Capture the cell that displays the provided text and extract its [x, y] central coordinate. 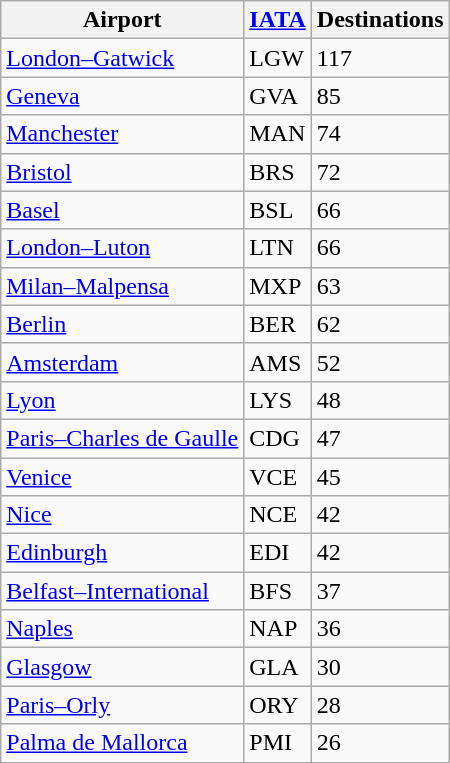
NCE [278, 515]
Nice [122, 515]
LTN [278, 248]
MXP [278, 286]
GLA [278, 667]
52 [380, 362]
LGW [278, 58]
Lyon [122, 400]
GVA [278, 96]
Paris–Charles de Gaulle [122, 438]
VCE [278, 477]
Edinburgh [122, 553]
BER [278, 324]
CDG [278, 438]
IATA [278, 20]
37 [380, 591]
Paris–Orly [122, 705]
45 [380, 477]
Berlin [122, 324]
30 [380, 667]
85 [380, 96]
Belfast–International [122, 591]
BRS [278, 172]
Bristol [122, 172]
AMS [278, 362]
ORY [278, 705]
PMI [278, 743]
Geneva [122, 96]
47 [380, 438]
Airport [122, 20]
72 [380, 172]
Venice [122, 477]
48 [380, 400]
Basel [122, 210]
63 [380, 286]
36 [380, 629]
BFS [278, 591]
MAN [278, 134]
NAP [278, 629]
London–Luton [122, 248]
Palma de Mallorca [122, 743]
Destinations [380, 20]
117 [380, 58]
LYS [278, 400]
74 [380, 134]
London–Gatwick [122, 58]
Naples [122, 629]
BSL [278, 210]
Amsterdam [122, 362]
26 [380, 743]
Milan–Malpensa [122, 286]
Manchester [122, 134]
Glasgow [122, 667]
62 [380, 324]
28 [380, 705]
EDI [278, 553]
